Provide the [x, y] coordinate of the cell's center where the given text is located.  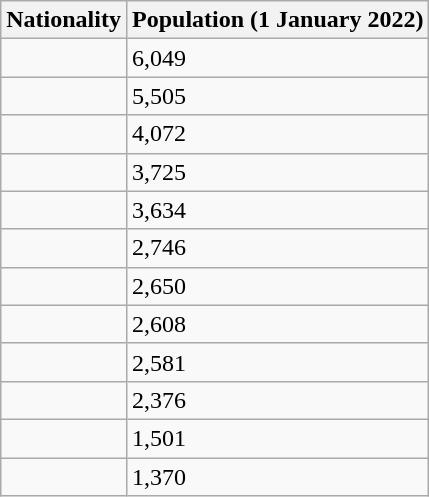
2,650 [277, 286]
6,049 [277, 58]
3,634 [277, 210]
3,725 [277, 172]
4,072 [277, 134]
2,581 [277, 362]
2,608 [277, 324]
1,370 [277, 477]
Population (1 January 2022) [277, 20]
1,501 [277, 438]
2,746 [277, 248]
Nationality [64, 20]
5,505 [277, 96]
2,376 [277, 400]
